From the cell containing the given text, extract its center point as [X, Y] coordinate. 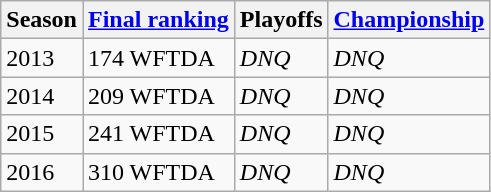
2015 [42, 134]
174 WFTDA [158, 58]
2013 [42, 58]
Championship [409, 20]
2016 [42, 172]
241 WFTDA [158, 134]
2014 [42, 96]
Playoffs [281, 20]
310 WFTDA [158, 172]
209 WFTDA [158, 96]
Final ranking [158, 20]
Season [42, 20]
